Pinpoint the cell where the given text exists, returning its (x, y) midpoint coordinate. 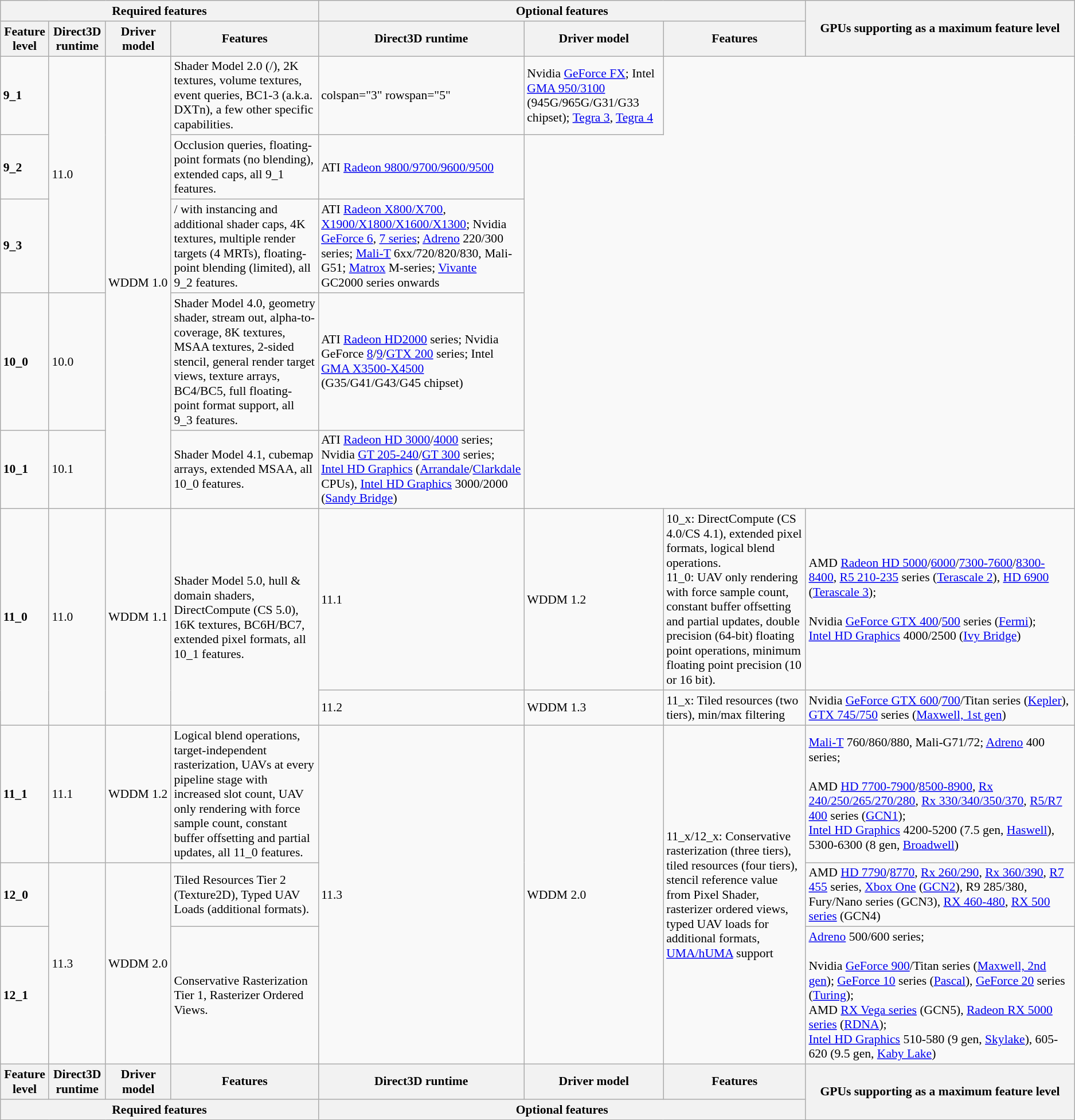
WDDM 1.3 (594, 707)
12_1 (25, 996)
Occlusion queries, floating-point formats (no blending), extended caps, all 9_1 features. (244, 167)
Shader Model 4.1, cubemap arrays, extended MSAA, all 10_0 features. (244, 469)
ATI Radeon 9800/9700/9600/9500 (421, 167)
ATI Radeon HD2000 series; Nvidia GeForce 8/9/GTX 200 series; Intel GMA X3500-X4500 (G35/G41/G43/G45 chipset) (421, 362)
12_0 (25, 895)
colspan="3" rowspan="5" (421, 96)
11.2 (421, 707)
Nvidia GeForce GTX 600/700/Titan series (Kepler), GTX 745/750 series (Maxwell, 1st gen) (940, 707)
10.1 (77, 469)
10_1 (25, 469)
Conservative Rasterization Tier 1, Rasterizer Ordered Views. (244, 996)
9_3 (25, 246)
/ with instancing and additional shader caps, 4K textures, multiple render targets (4 MRTs), floating-point blending (limited), all 9_2 features. (244, 246)
9_1 (25, 96)
AMD HD 7790/8770, Rx 260/290, Rx 360/390, R7 455 series, Xbox One (GCN2), R9 285/380, Fury/Nano series (GCN3), RX 460-480, RX 500 series (GCN4) (940, 895)
WDDM 1.1 (138, 617)
10.0 (77, 362)
11_1 (25, 794)
Nvidia GeForce FX; Intel GMA 950/3100 (945G/965G/G31/G33 chipset); Tegra 3, Tegra 4 (594, 96)
10_0 (25, 362)
Shader Model 2.0 (/), 2K textures, volume textures, event queries, BC1-3 (a.k.a. DXTn), a few other specific capabilities. (244, 96)
11_x: Tiled resources (two tiers), min/max filtering (734, 707)
Shader Model 5.0, hull & domain shaders, DirectCompute (CS 5.0), 16K textures, BC6H/BC7, extended pixel formats, all 10_1 features. (244, 617)
Tiled Resources Tier 2 (Texture2D), Typed UAV Loads (additional formats). (244, 895)
9_2 (25, 167)
11_0 (25, 617)
WDDM 1.0 (138, 283)
